Locate the cell with the specified text and output its (x, y) center coordinate. 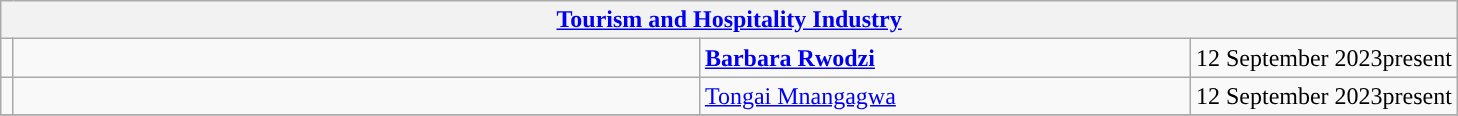
Tourism and Hospitality Industry (730, 20)
Barbara Rwodzi (944, 58)
Tongai Mnangagwa (944, 96)
